Detect which cell encompasses the target text, then output its (X, Y) center coordinate. 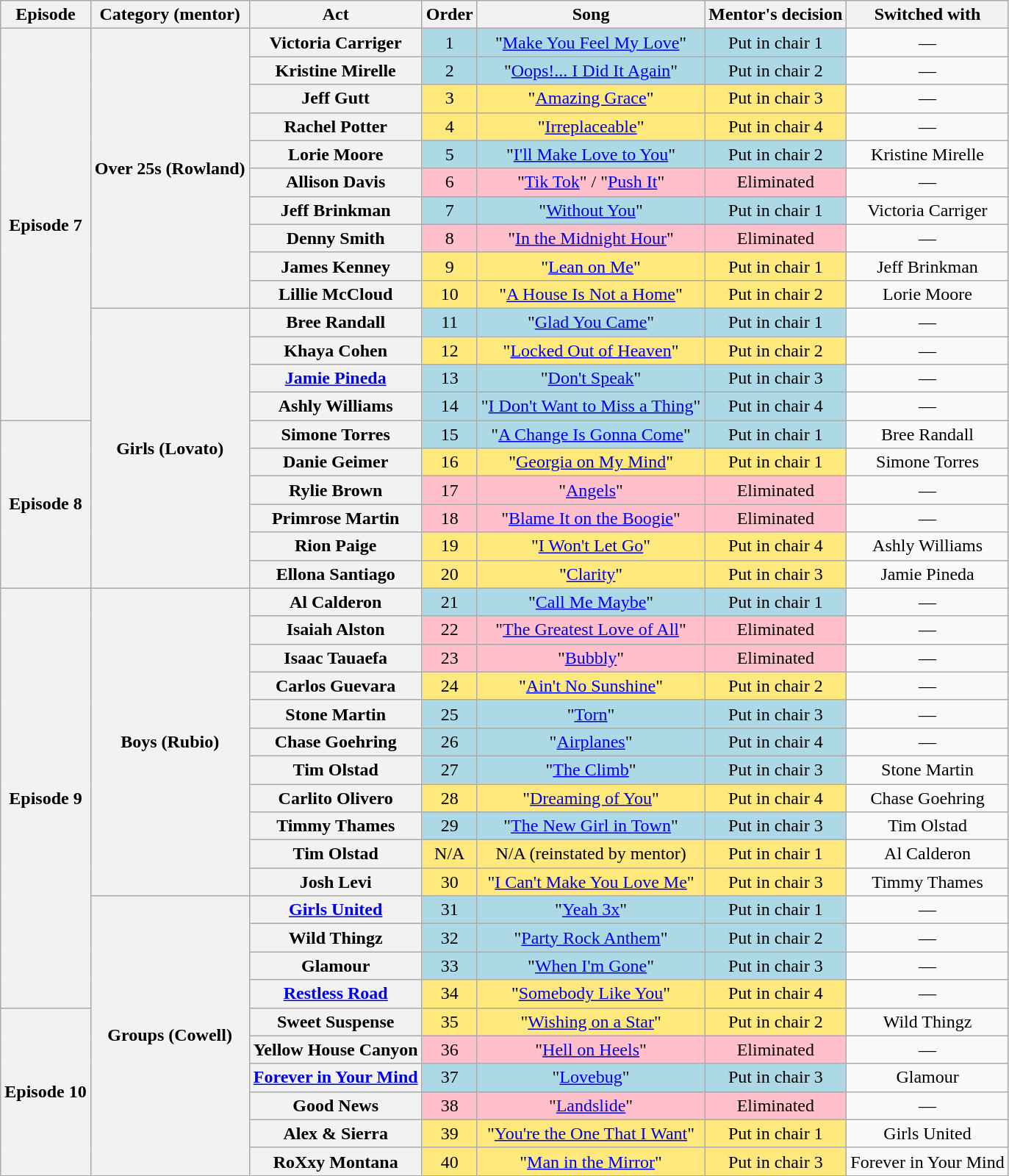
12 (450, 351)
Rachel Potter (335, 126)
"Amazing Grace" (591, 98)
Switched with (927, 15)
"Glad You Came" (591, 322)
"Party Rock Anthem" (591, 938)
4 (450, 126)
"Angels" (591, 490)
"Don't Speak" (591, 379)
33 (450, 966)
"Locked Out of Heaven" (591, 351)
Girls (Lovato) (170, 448)
Episode 8 (46, 504)
"Lovebug" (591, 1078)
Khaya Cohen (335, 351)
Lillie McCloud (335, 294)
3 (450, 98)
Sweet Suspense (335, 1022)
15 (450, 434)
27 (450, 770)
Episode 9 (46, 798)
Good News (335, 1105)
"Landslide" (591, 1105)
"Georgia on My Mind" (591, 462)
37 (450, 1078)
"Make You Feel My Love" (591, 43)
Order (450, 15)
"A Change Is Gonna Come" (591, 434)
Ellona Santiago (335, 574)
31 (450, 910)
"Bubbly" (591, 658)
Episode (46, 15)
35 (450, 1022)
Episode 7 (46, 225)
"I Can't Make You Love Me" (591, 882)
Carlito Olivero (335, 797)
"Yeah 3x" (591, 910)
17 (450, 490)
Mentor's decision (776, 15)
"In the Midnight Hour" (591, 238)
22 (450, 630)
29 (450, 826)
Carlos Guevara (335, 686)
"I Don't Want to Miss a Thing" (591, 406)
20 (450, 574)
19 (450, 546)
"I Won't Let Go" (591, 546)
26 (450, 742)
RoXxy Montana (335, 1161)
"Man in the Mirror" (591, 1161)
"Ain't No Sunshine" (591, 686)
39 (450, 1133)
Danie Geimer (335, 462)
"I'll Make Love to You" (591, 154)
"The Greatest Love of All" (591, 630)
James Kenney (335, 266)
"A House Is Not a Home" (591, 294)
"Irreplaceable" (591, 126)
Isaac Tauaefa (335, 658)
Denny Smith (335, 238)
"Without You" (591, 210)
"The New Girl in Town" (591, 826)
18 (450, 518)
Rion Paige (335, 546)
"Wishing on a Star" (591, 1022)
Yellow House Canyon (335, 1050)
11 (450, 322)
34 (450, 994)
2 (450, 71)
"Dreaming of You" (591, 797)
"Lean on Me" (591, 266)
13 (450, 379)
Restless Road (335, 994)
30 (450, 882)
40 (450, 1161)
"Blame It on the Boogie" (591, 518)
28 (450, 797)
Josh Levi (335, 882)
24 (450, 686)
"Call Me Maybe" (591, 602)
"Tik Tok" / "Push It" (591, 182)
Jeff Gutt (335, 98)
Act (335, 15)
"Torn" (591, 714)
"The Climb" (591, 770)
Boys (Rubio) (170, 742)
Isaiah Alston (335, 630)
6 (450, 182)
23 (450, 658)
"Somebody Like You" (591, 994)
21 (450, 602)
14 (450, 406)
Allison Davis (335, 182)
Rylie Brown (335, 490)
10 (450, 294)
5 (450, 154)
7 (450, 210)
Song (591, 15)
"Clarity" (591, 574)
9 (450, 266)
Category (mentor) (170, 15)
Over 25s (Rowland) (170, 169)
"Oops!... I Did It Again" (591, 71)
8 (450, 238)
N/A (reinstated by mentor) (591, 854)
Primrose Martin (335, 518)
"When I'm Gone" (591, 966)
"You're the One That I Want" (591, 1133)
Groups (Cowell) (170, 1036)
32 (450, 938)
16 (450, 462)
"Airplanes" (591, 742)
38 (450, 1105)
25 (450, 714)
36 (450, 1050)
Alex & Sierra (335, 1133)
N/A (450, 854)
Episode 10 (46, 1091)
"Hell on Heels" (591, 1050)
1 (450, 43)
